Pinpoint the cell where the given text exists, returning its [x, y] midpoint coordinate. 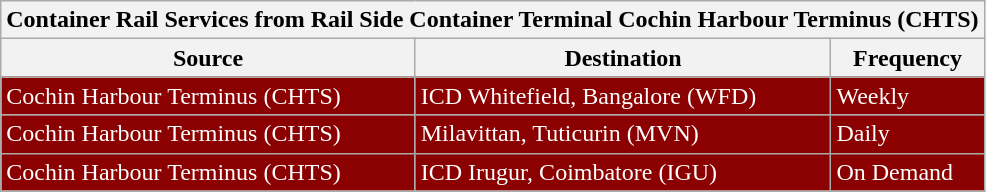
On Demand [908, 172]
ICD Whitefield, Bangalore (WFD) [623, 96]
Destination [623, 58]
Source [208, 58]
Daily [908, 134]
Container Rail Services from Rail Side Container Terminal Cochin Harbour Terminus (CHTS) [492, 20]
Weekly [908, 96]
ICD Irugur, Coimbatore (IGU) [623, 172]
Milavittan, Tuticurin (MVN) [623, 134]
Frequency [908, 58]
